Provide the (x, y) coordinate of the cell's center where the given text is located.  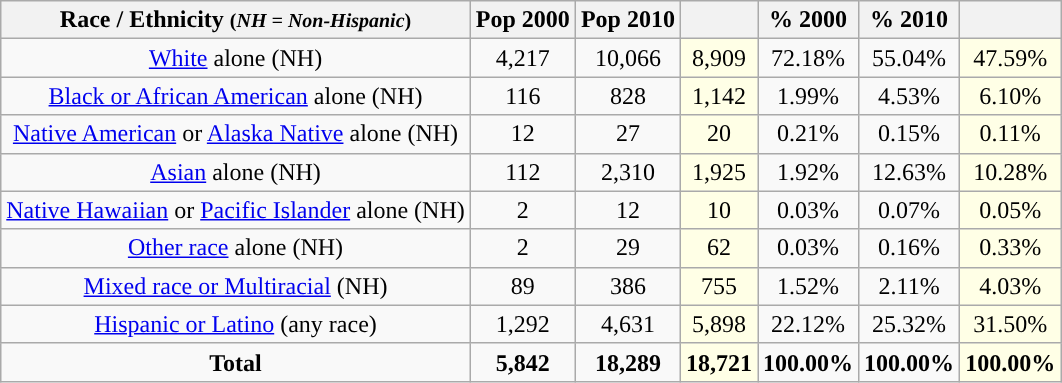
6.10% (1010, 96)
116 (522, 96)
0.16% (910, 248)
2.11% (910, 286)
0.15% (910, 134)
1,925 (718, 172)
755 (718, 286)
10,066 (628, 58)
27 (628, 134)
4.53% (910, 96)
Native Hawaiian or Pacific Islander alone (NH) (236, 210)
0.33% (1010, 248)
5,898 (718, 324)
White alone (NH) (236, 58)
89 (522, 286)
Mixed race or Multiracial (NH) (236, 286)
62 (718, 248)
1,292 (522, 324)
1,142 (718, 96)
Native American or Alaska Native alone (NH) (236, 134)
18,289 (628, 362)
55.04% (910, 58)
22.12% (808, 324)
Pop 2000 (522, 20)
4,631 (628, 324)
386 (628, 286)
Total (236, 362)
Race / Ethnicity (NH = Non-Hispanic) (236, 20)
12.63% (910, 172)
Hispanic or Latino (any race) (236, 324)
8,909 (718, 58)
Asian alone (NH) (236, 172)
0.05% (1010, 210)
2,310 (628, 172)
18,721 (718, 362)
10 (718, 210)
4.03% (1010, 286)
% 2010 (910, 20)
828 (628, 96)
% 2000 (808, 20)
Black or African American alone (NH) (236, 96)
10.28% (1010, 172)
0.21% (808, 134)
Pop 2010 (628, 20)
29 (628, 248)
0.11% (1010, 134)
1.99% (808, 96)
47.59% (1010, 58)
72.18% (808, 58)
4,217 (522, 58)
20 (718, 134)
0.07% (910, 210)
31.50% (1010, 324)
5,842 (522, 362)
Other race alone (NH) (236, 248)
25.32% (910, 324)
1.92% (808, 172)
1.52% (808, 286)
112 (522, 172)
